Identify which cell holds the provided text, then report its [x, y] central coordinate. 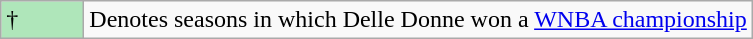
† [42, 20]
Denotes seasons in which Delle Donne won a WNBA championship [418, 20]
